Identify which cell holds the provided text, then report its (X, Y) central coordinate. 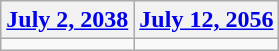
July 12, 2056 (206, 20)
July 2, 2038 (68, 20)
